Detect which cell encompasses the target text, then output its [X, Y] center coordinate. 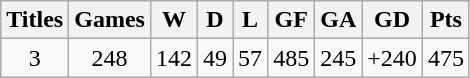
L [250, 20]
485 [292, 58]
49 [216, 58]
GA [338, 20]
Games [110, 20]
3 [35, 58]
248 [110, 58]
D [216, 20]
245 [338, 58]
142 [174, 58]
+240 [392, 58]
W [174, 20]
Pts [446, 20]
475 [446, 58]
GD [392, 20]
Titles [35, 20]
57 [250, 58]
GF [292, 20]
